For the text-containing cell, return its midpoint in [x, y] coordinate format. 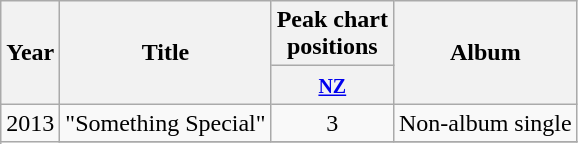
2013 [30, 123]
Title [166, 52]
3 [332, 123]
NZ [332, 85]
Album [485, 52]
Peak chartpositions [332, 34]
"Something Special" [166, 123]
Non-album single [485, 123]
Year [30, 52]
